Search for the cell housing the specified text and yield its [x, y] center coordinate. 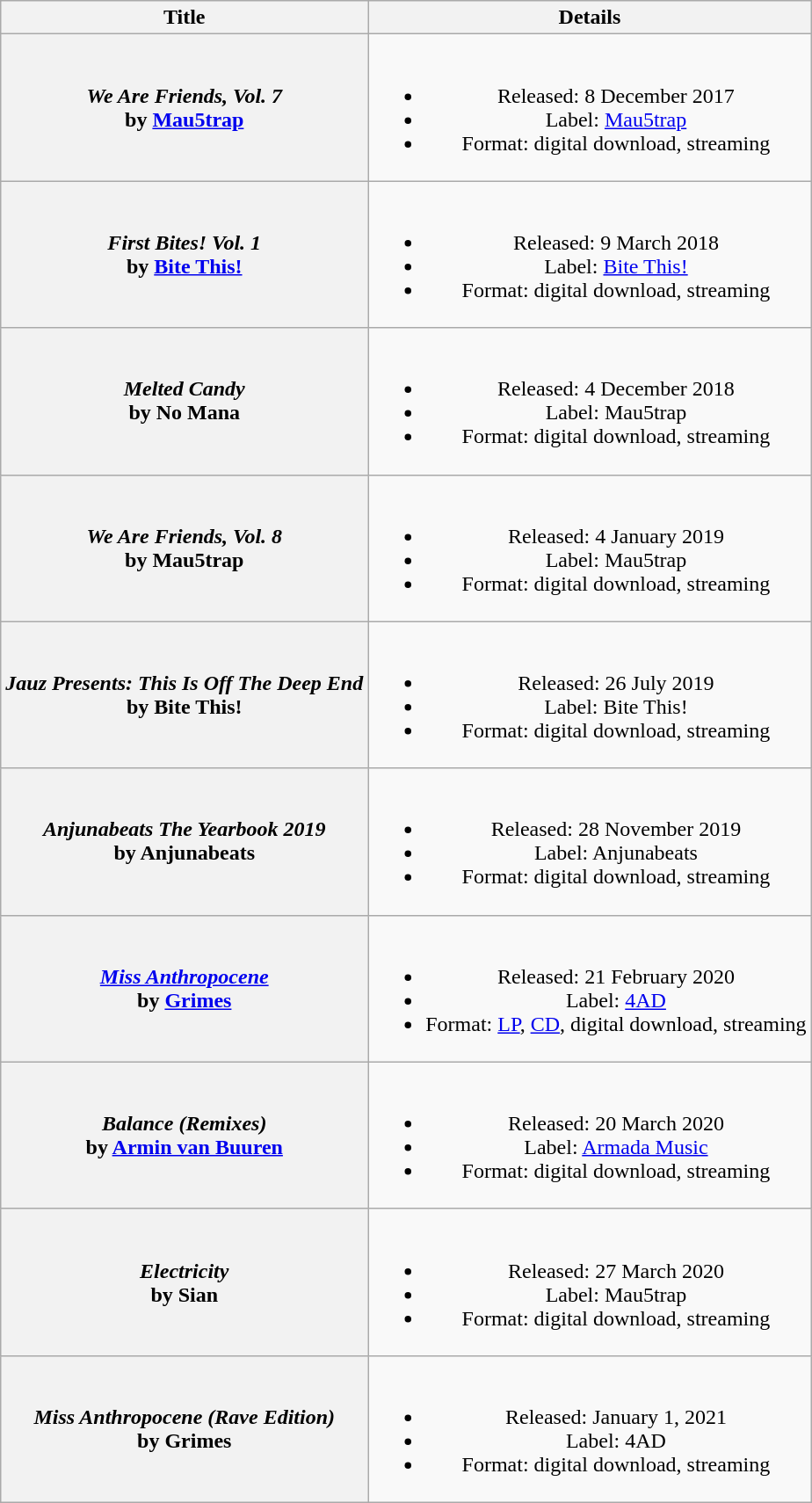
Released: 4 December 2018Label: Mau5trapFormat: digital download, streaming [590, 401]
Melted Candyby No Mana [185, 401]
Details [590, 18]
We Are Friends, Vol. 8by Mau5trap [185, 548]
Jauz Presents: This Is Off The Deep Endby Bite This! [185, 694]
Released: 8 December 2017Label: Mau5trapFormat: digital download, streaming [590, 107]
Released: January 1, 2021Label: 4ADFormat: digital download, streaming [590, 1429]
Miss Anthropocene (Rave Edition)by Grimes [185, 1429]
Electricityby Sian [185, 1282]
Released: 9 March 2018Label: Bite This!Format: digital download, streaming [590, 255]
Miss Anthropoceneby Grimes [185, 988]
Released: 20 March 2020Label: Armada MusicFormat: digital download, streaming [590, 1136]
Released: 27 March 2020Label: Mau5trapFormat: digital download, streaming [590, 1282]
Title [185, 18]
Released: 26 July 2019Label: Bite This!Format: digital download, streaming [590, 694]
Released: 4 January 2019Label: Mau5trapFormat: digital download, streaming [590, 548]
Anjunabeats The Yearbook 2019by Anjunabeats [185, 842]
Released: 28 November 2019Label: AnjunabeatsFormat: digital download, streaming [590, 842]
First Bites! Vol. 1by Bite This! [185, 255]
Released: 21 February 2020Label: 4ADFormat: LP, CD, digital download, streaming [590, 988]
We Are Friends, Vol. 7by Mau5trap [185, 107]
Balance (Remixes)by Armin van Buuren [185, 1136]
